Output the (x, y) coordinate of the center of the cell containing the given text.  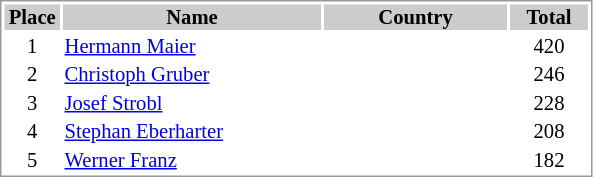
246 (549, 75)
5 (32, 160)
Christoph Gruber (192, 75)
Name (192, 17)
420 (549, 46)
Total (549, 17)
228 (549, 103)
182 (549, 160)
Hermann Maier (192, 46)
208 (549, 131)
2 (32, 75)
Country (416, 17)
Stephan Eberharter (192, 131)
3 (32, 103)
4 (32, 131)
Place (32, 17)
Josef Strobl (192, 103)
1 (32, 46)
Werner Franz (192, 160)
